Provide the [X, Y] coordinate of the cell's center where the given text is located.  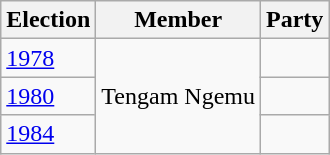
Election [48, 20]
Tengam Ngemu [178, 96]
Member [178, 20]
1984 [48, 134]
Party [294, 20]
1978 [48, 58]
1980 [48, 96]
